Search for the cell housing the specified text and yield its (x, y) center coordinate. 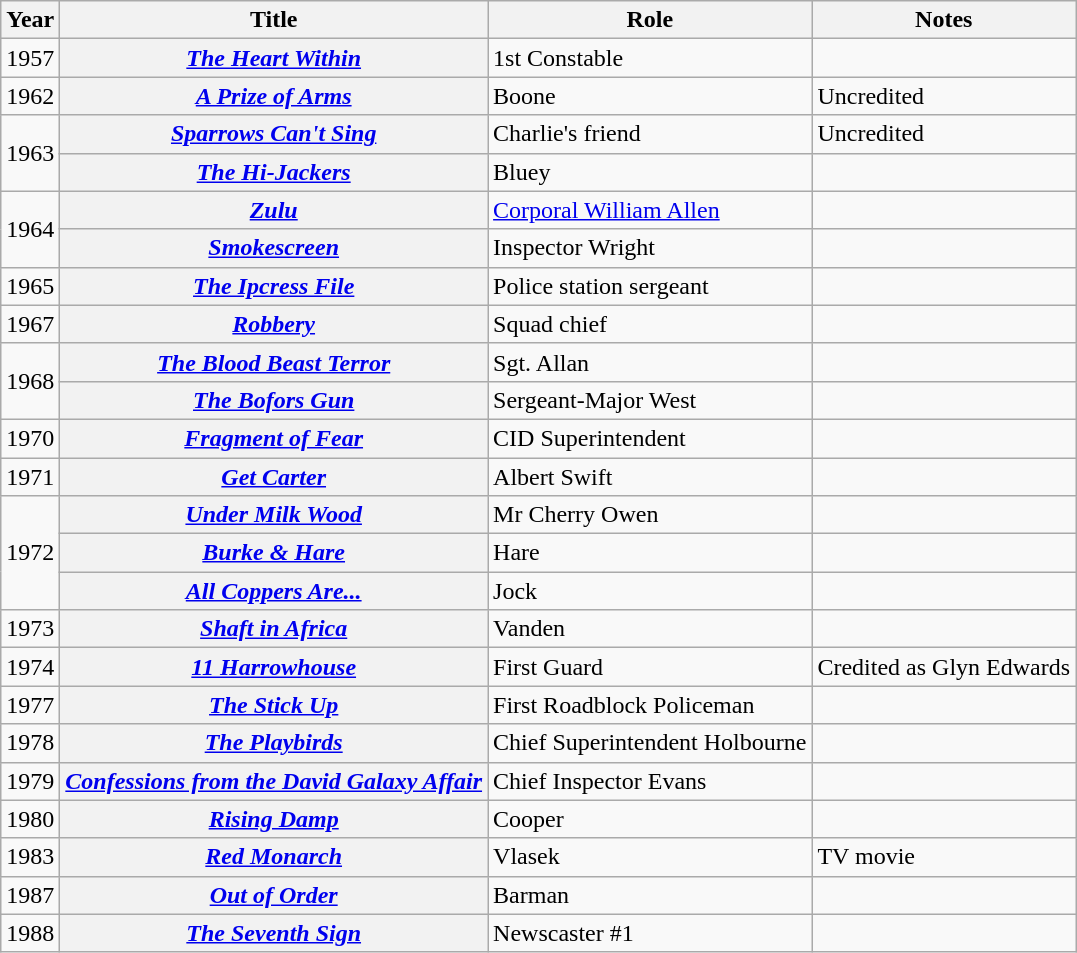
Shaft in Africa (274, 629)
Barman (650, 895)
The Seventh Sign (274, 933)
1988 (30, 933)
Credited as Glyn Edwards (944, 667)
Red Monarch (274, 857)
Bluey (650, 172)
1963 (30, 153)
Sergeant-Major West (650, 400)
Vanden (650, 629)
Cooper (650, 819)
Vlasek (650, 857)
The Bofors Gun (274, 400)
Charlie's friend (650, 134)
First Guard (650, 667)
1980 (30, 819)
The Blood Beast Terror (274, 362)
Newscaster #1 (650, 933)
1972 (30, 553)
The Ipcress File (274, 286)
The Heart Within (274, 58)
TV movie (944, 857)
Role (650, 20)
1st Constable (650, 58)
1987 (30, 895)
Confessions from the David Galaxy Affair (274, 781)
1974 (30, 667)
The Hi-Jackers (274, 172)
Smokescreen (274, 248)
All Coppers Are... (274, 591)
Title (274, 20)
The Stick Up (274, 705)
Rising Damp (274, 819)
Mr Cherry Owen (650, 515)
The Playbirds (274, 743)
Chief Superintendent Holbourne (650, 743)
Sparrows Can't Sing (274, 134)
Sgt. Allan (650, 362)
1964 (30, 229)
1970 (30, 438)
Inspector Wright (650, 248)
Year (30, 20)
1968 (30, 381)
1967 (30, 324)
CID Superintendent (650, 438)
Under Milk Wood (274, 515)
First Roadblock Policeman (650, 705)
Corporal William Allen (650, 210)
Zulu (274, 210)
Police station sergeant (650, 286)
1965 (30, 286)
Hare (650, 553)
1979 (30, 781)
Jock (650, 591)
1957 (30, 58)
Albert Swift (650, 477)
A Prize of Arms (274, 96)
11 Harrowhouse (274, 667)
1971 (30, 477)
1973 (30, 629)
1962 (30, 96)
Notes (944, 20)
1978 (30, 743)
Boone (650, 96)
Squad chief (650, 324)
Fragment of Fear (274, 438)
Burke & Hare (274, 553)
Out of Order (274, 895)
1977 (30, 705)
1983 (30, 857)
Get Carter (274, 477)
Robbery (274, 324)
Chief Inspector Evans (650, 781)
